Provide the (X, Y) coordinate of the cell's center where the given text is located.  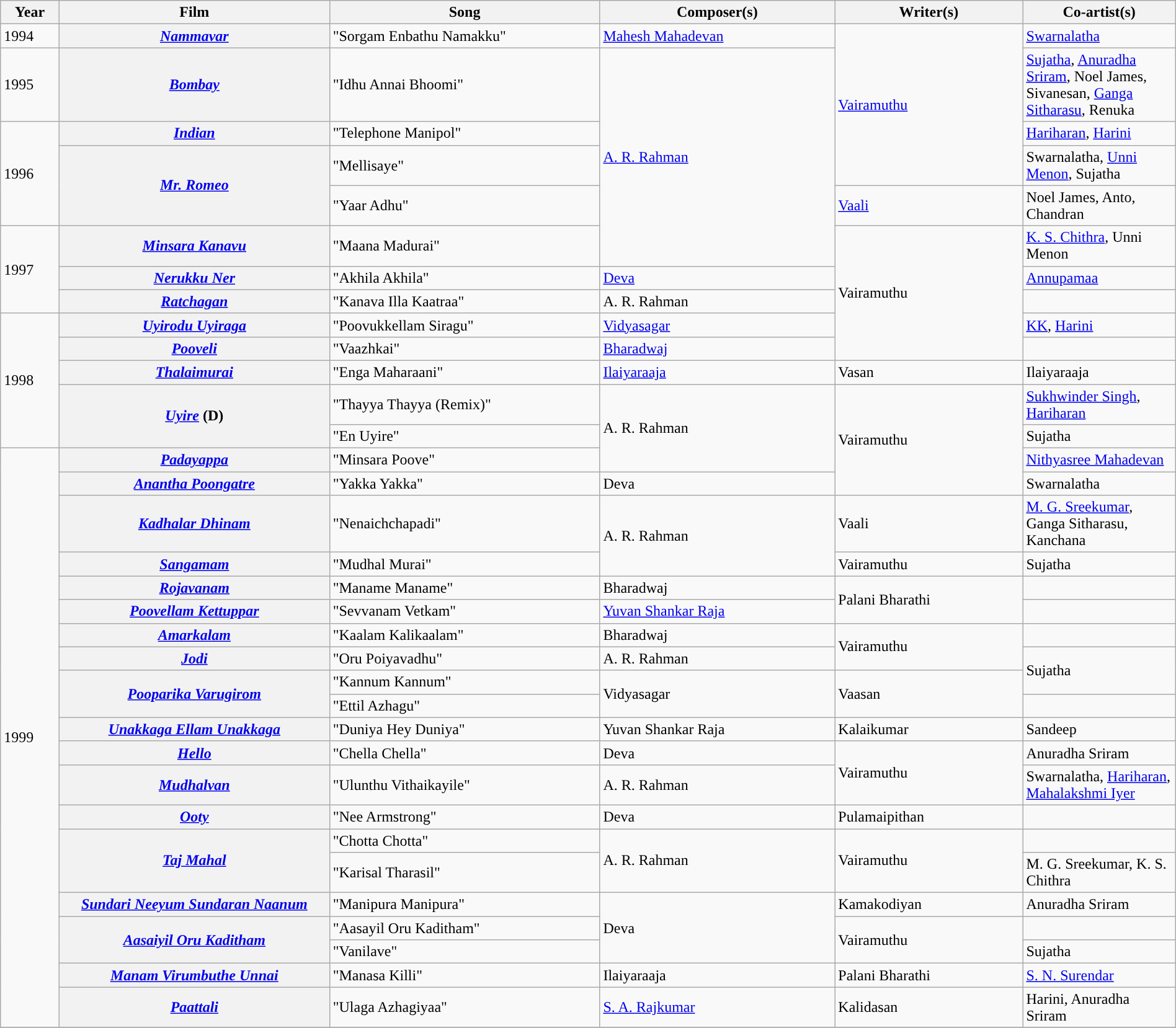
Amarkalam (194, 635)
Kadhalar Dhinam (194, 524)
1996 (30, 174)
"Sorgam Enbathu Namakku" (465, 36)
"Manasa Killi" (465, 975)
"Kannum Kannum" (465, 682)
Writer(s) (929, 12)
Mr. Romeo (194, 185)
Vaasan (929, 694)
"Duniya Hey Duniya" (465, 729)
Hariharan, Harini (1099, 133)
"Ulunthu Vithaikayile" (465, 785)
Sangamam (194, 564)
1998 (30, 381)
Minsara Kanavu (194, 246)
Hello (194, 753)
"Ettil Azhagu" (465, 706)
Rojavanam (194, 588)
"Nenaichchapadi" (465, 524)
Uyire (D) (194, 417)
"Mudhal Murai" (465, 564)
Sujatha, Anuradha Sriram, Noel James, Sivanesan, Ganga Sitharasu, Renuka (1099, 84)
"Telephone Manipol" (465, 133)
"Nee Armstrong" (465, 817)
Aasaiyil Oru Kaditham (194, 940)
Pooveli (194, 348)
"Idhu Annai Bhoomi" (465, 84)
1994 (30, 36)
Padayappa (194, 460)
"Yaar Adhu" (465, 206)
Indian (194, 133)
Film (194, 12)
"Thayya Thayya (Remix)" (465, 404)
"Ulaga Azhagiyaa" (465, 1007)
Ooty (194, 817)
Annupamaa (1099, 278)
Pulamaipithan (929, 817)
"Vanilave" (465, 952)
"Enga Maharaani" (465, 372)
Year (30, 12)
Sandeep (1099, 729)
Thalaimurai (194, 372)
Nerukku Ner (194, 278)
"Akhila Akhila" (465, 278)
Taj Mahal (194, 861)
"Oru Poiyavadhu" (465, 658)
"Maana Madurai" (465, 246)
"Mellisaye" (465, 165)
1997 (30, 269)
KK, Harini (1099, 325)
Bombay (194, 84)
"Maname Maname" (465, 588)
Harini, Anuradha Sriram (1099, 1007)
"Manipura Manipura" (465, 905)
Sukhwinder Singh, Hariharan (1099, 404)
"Vaazhkai" (465, 348)
Vasan (929, 372)
S. A. Rajkumar (717, 1007)
Sundari Neeyum Sundaran Naanum (194, 905)
"Aasayil Oru Kaditham" (465, 928)
Kalidasan (929, 1007)
"Sevvanam Vetkam" (465, 611)
Noel James, Anto, Chandran (1099, 206)
"Chella Chella" (465, 753)
Mahesh Mahadevan (717, 36)
"Yakka Yakka" (465, 484)
M. G. Sreekumar, Ganga Sitharasu, Kanchana (1099, 524)
"Kaalam Kalikaalam" (465, 635)
Paattali (194, 1007)
Unakkaga Ellam Unakkaga (194, 729)
"En Uyire" (465, 436)
Jodi (194, 658)
"Minsara Poove" (465, 460)
"Poovukkellam Siragu" (465, 325)
S. N. Surendar (1099, 975)
Poovellam Kettuppar (194, 611)
1995 (30, 84)
Uyirodu Uyiraga (194, 325)
Song (465, 12)
Composer(s) (717, 12)
Kalaikumar (929, 729)
Ratchagan (194, 301)
Co-artist(s) (1099, 12)
K. S. Chithra, Unni Menon (1099, 246)
Swarnalatha, Hariharan, Mahalakshmi Iyer (1099, 785)
Anantha Poongatre (194, 484)
1999 (30, 738)
Nithyasree Mahadevan (1099, 460)
Swarnalatha, Unni Menon, Sujatha (1099, 165)
Manam Virumbuthe Unnai (194, 975)
Nammavar (194, 36)
Kamakodiyan (929, 905)
"Kanava Illa Kaatraa" (465, 301)
Mudhalvan (194, 785)
Pooparika Varugirom (194, 694)
M. G. Sreekumar, K. S. Chithra (1099, 873)
"Chotta Chotta" (465, 840)
"Karisal Tharasil" (465, 873)
